Return the [X, Y] coordinate for the center point of the cell that contains the specified text.  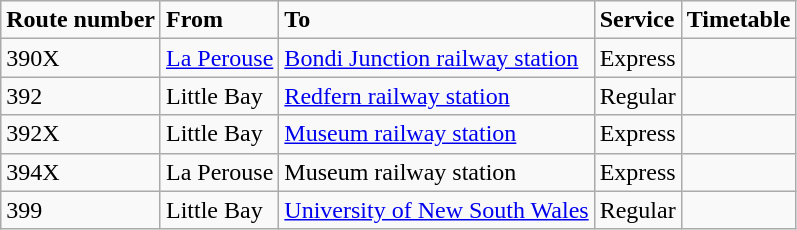
Redfern railway station [436, 96]
From [219, 20]
394X [81, 172]
Service [638, 20]
Bondi Junction railway station [436, 58]
University of New South Wales [436, 210]
392 [81, 96]
To [436, 20]
Route number [81, 20]
Timetable [738, 20]
390X [81, 58]
392X [81, 134]
399 [81, 210]
